For the text-containing cell, return its midpoint in (x, y) coordinate format. 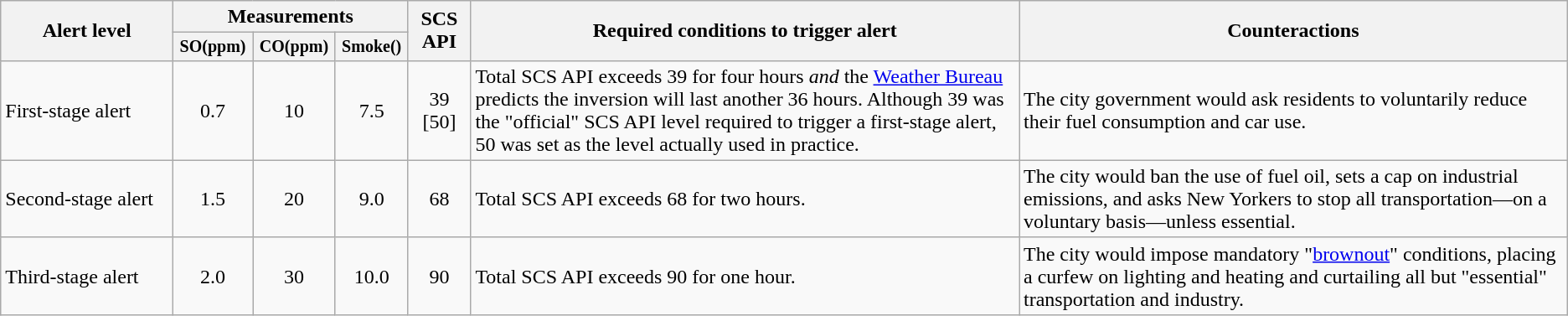
0.7 (213, 111)
SO(ppm) (213, 47)
Total SCS API exceeds 68 for two hours. (745, 199)
Smoke() (372, 47)
10 (295, 111)
68 (439, 199)
First-stage alert (87, 111)
10.0 (372, 276)
2.0 (213, 276)
30 (295, 276)
Third-stage alert (87, 276)
20 (295, 199)
1.5 (213, 199)
Counteractions (1293, 31)
Required conditions to trigger alert (745, 31)
Total SCS API exceeds 90 for one hour. (745, 276)
9.0 (372, 199)
7.5 (372, 111)
39 [50] (439, 111)
Measurements (290, 17)
Alert level (87, 31)
90 (439, 276)
CO(ppm) (295, 47)
The city government would ask residents to voluntarily reduce their fuel consumption and car use. (1293, 111)
Second-stage alert (87, 199)
SCS API (439, 31)
